Output the [x, y] coordinate of the center of the cell containing the given text.  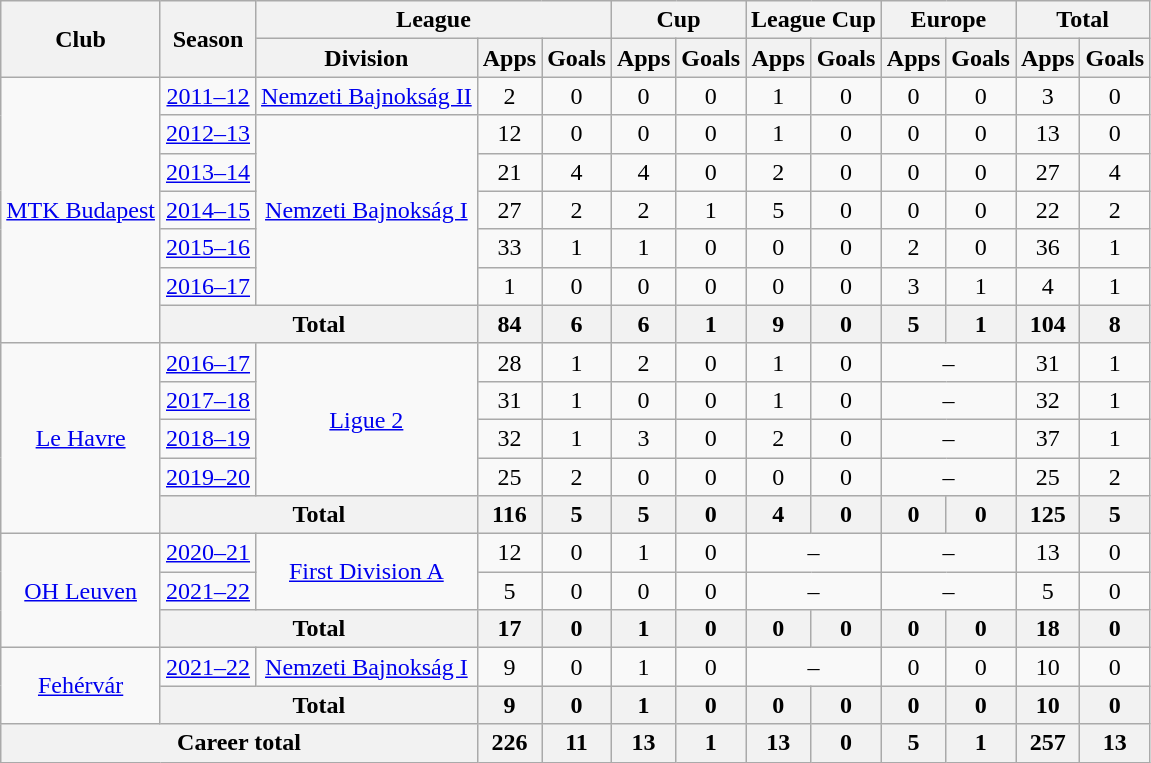
2017–18 [208, 400]
2012–13 [208, 134]
2019–20 [208, 477]
2014–15 [208, 210]
2013–14 [208, 172]
League [434, 20]
Career total [239, 743]
Le Havre [81, 438]
2018–19 [208, 438]
2020–21 [208, 553]
125 [1048, 515]
257 [1048, 743]
21 [509, 172]
11 [577, 743]
MTK Budapest [81, 210]
37 [1048, 438]
116 [509, 515]
33 [509, 248]
8 [1115, 324]
2015–16 [208, 248]
18 [1048, 629]
First Division A [367, 572]
Nemzeti Bajnokság II [367, 96]
Cup [678, 20]
Europe [948, 20]
Season [208, 39]
104 [1048, 324]
Fehérvár [81, 686]
22 [1048, 210]
League Cup [814, 20]
84 [509, 324]
17 [509, 629]
2011–12 [208, 96]
Club [81, 39]
226 [509, 743]
28 [509, 362]
OH Leuven [81, 591]
Division [367, 58]
Ligue 2 [367, 419]
36 [1048, 248]
